Capture the cell that displays the provided text and extract its (X, Y) central coordinate. 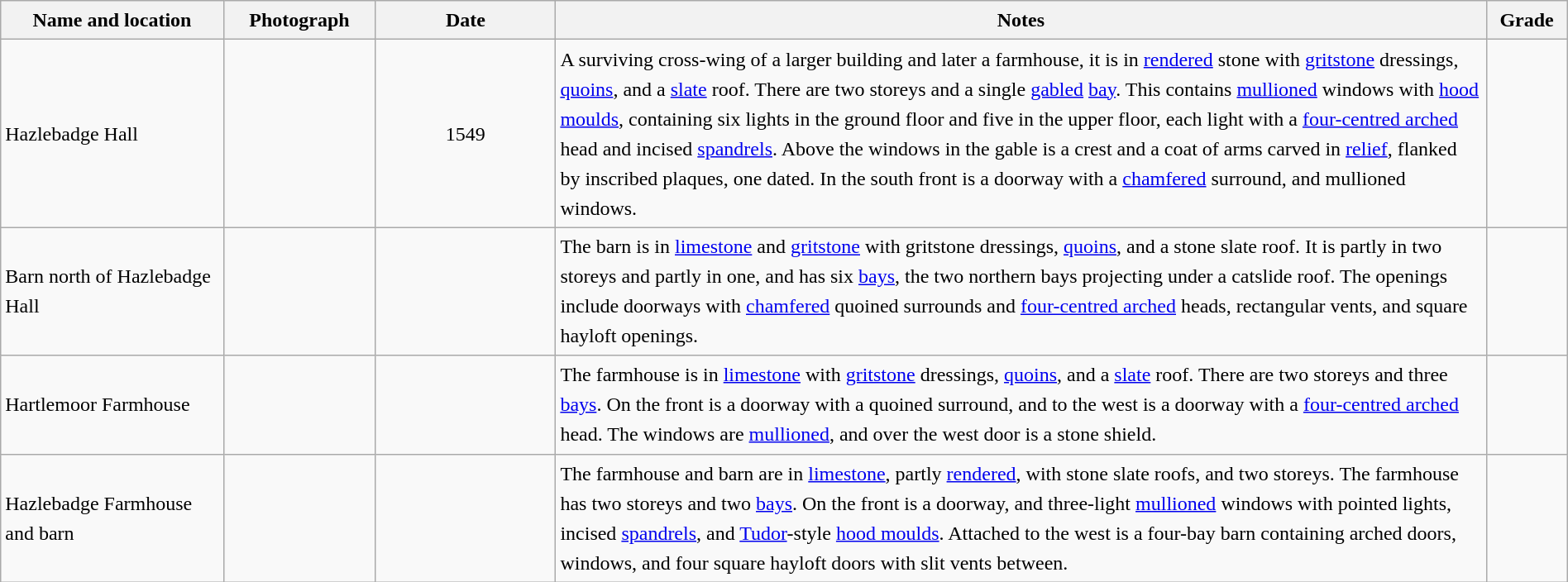
Photograph (299, 20)
Barn north of Hazlebadge Hall (112, 291)
Name and location (112, 20)
Hartlemoor Farmhouse (112, 405)
Hazlebadge Farmhouse and barn (112, 518)
Notes (1021, 20)
Hazlebadge Hall (112, 134)
Date (466, 20)
1549 (466, 134)
Grade (1527, 20)
